Provide the (X, Y) coordinate of the cell's center where the given text is located.  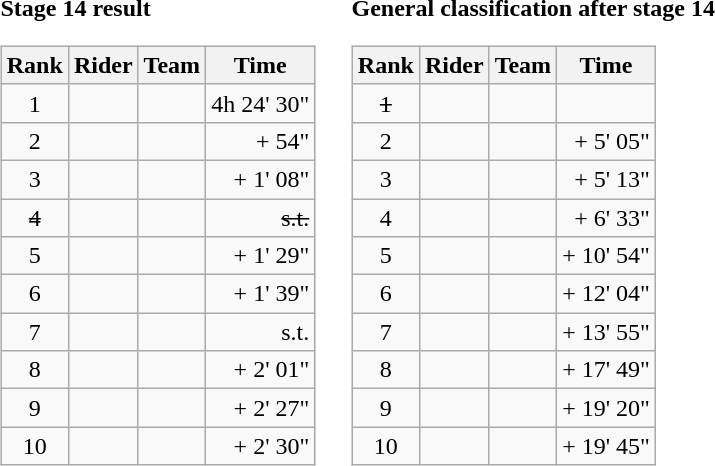
+ 19' 45" (606, 446)
+ 1' 29" (260, 256)
4h 24' 30" (260, 103)
+ 1' 39" (260, 294)
+ 2' 30" (260, 446)
+ 19' 20" (606, 408)
+ 17' 49" (606, 370)
+ 2' 01" (260, 370)
+ 10' 54" (606, 256)
+ 12' 04" (606, 294)
+ 6' 33" (606, 217)
+ 54" (260, 141)
+ 5' 05" (606, 141)
+ 13' 55" (606, 332)
+ 1' 08" (260, 179)
+ 2' 27" (260, 408)
+ 5' 13" (606, 179)
